Locate the cell with the specified text and output its [X, Y] center coordinate. 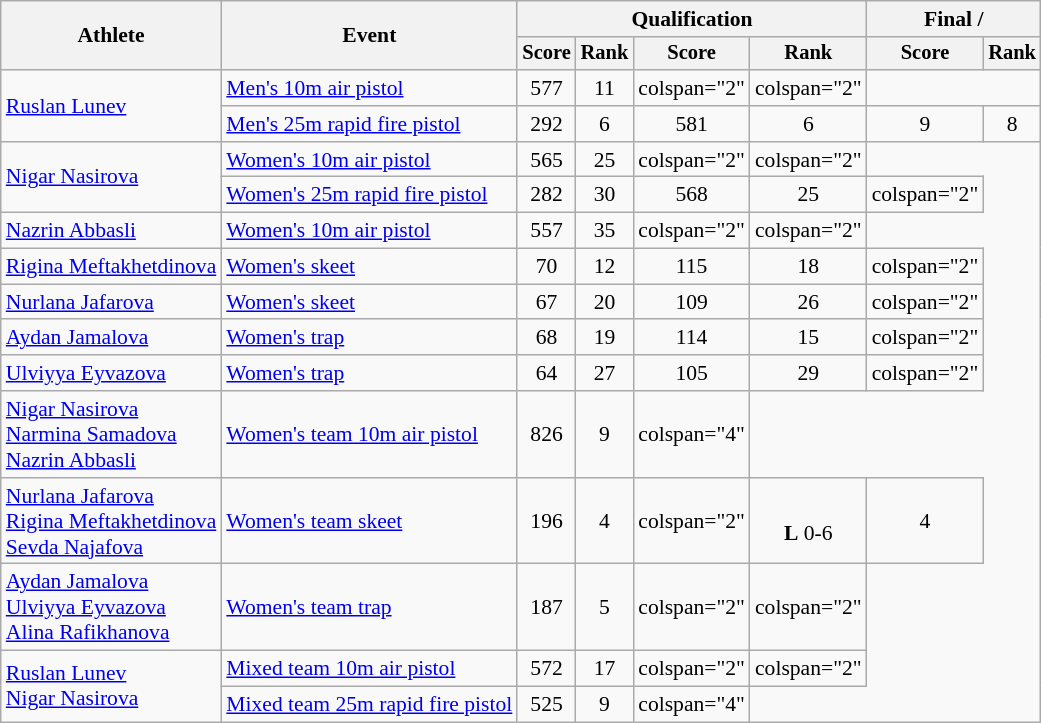
Men's 10m air pistol [369, 88]
68 [546, 338]
577 [546, 88]
187 [546, 608]
Nurlana Jafarova [112, 302]
64 [546, 373]
568 [692, 195]
565 [546, 160]
581 [692, 124]
Women's team trap [369, 608]
Nurlana JafarovaRigina MeftakhetdinovaSevda Najafova [112, 522]
20 [605, 302]
Mixed team 10m air pistol [369, 669]
19 [605, 338]
67 [546, 302]
Nigar NasirovaNarmina SamadovaNazrin Abbasli [112, 434]
27 [605, 373]
292 [546, 124]
Athlete [112, 36]
Ruslan LunevNigar Nasirova [112, 686]
12 [605, 267]
29 [808, 373]
18 [808, 267]
Ulviyya Eyvazova [112, 373]
282 [546, 195]
Men's 25m rapid fire pistol [369, 124]
Women's team 10m air pistol [369, 434]
196 [546, 522]
557 [546, 231]
Ruslan Lunev [112, 106]
105 [692, 373]
5 [605, 608]
Aydan JamalovaUlviyya EyvazovaAlina Rafikhanova [112, 608]
Women's 25m rapid fire pistol [369, 195]
Rigina Meftakhetdinova [112, 267]
15 [808, 338]
Qualification [692, 19]
114 [692, 338]
8 [1012, 124]
572 [546, 669]
109 [692, 302]
826 [546, 434]
Women's team skeet [369, 522]
Aydan Jamalova [112, 338]
35 [605, 231]
Nazrin Abbasli [112, 231]
Mixed team 25m rapid fire pistol [369, 705]
70 [546, 267]
Event [369, 36]
L 0-6 [808, 522]
Nigar Nasirova [112, 178]
17 [605, 669]
30 [605, 195]
115 [692, 267]
525 [546, 705]
26 [808, 302]
Final / [954, 19]
11 [605, 88]
